Capture the cell that displays the provided text and extract its [X, Y] central coordinate. 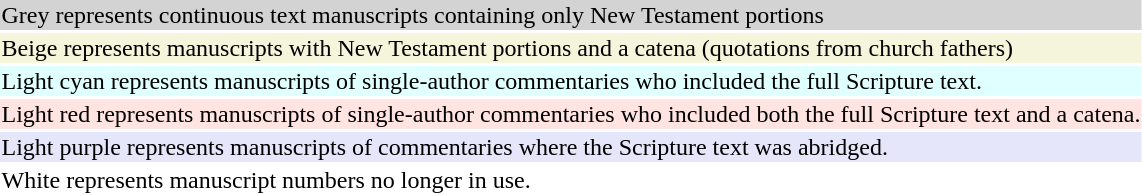
Light red represents manuscripts of single-author commentaries who included both the full Scripture text and a catena. [571, 114]
Light cyan represents manuscripts of single-author commentaries who included the full Scripture text. [571, 81]
Beige represents manuscripts with New Testament portions and a catena (quotations from church fathers) [571, 48]
Grey represents continuous text manuscripts containing only New Testament portions [571, 15]
Light purple represents manuscripts of commentaries where the Scripture text was abridged. [571, 147]
White represents manuscript numbers no longer in use. [571, 180]
